Scan for the cell matching the given text and deliver its (X, Y) coordinate at center. 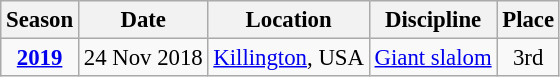
24 Nov 2018 (143, 58)
Date (143, 20)
Season (40, 20)
Place (528, 20)
Location (288, 20)
3rd (528, 58)
Discipline (433, 20)
Killington, USA (288, 58)
2019 (40, 58)
Giant slalom (433, 58)
